Scan for the cell matching the given text and deliver its (X, Y) coordinate at center. 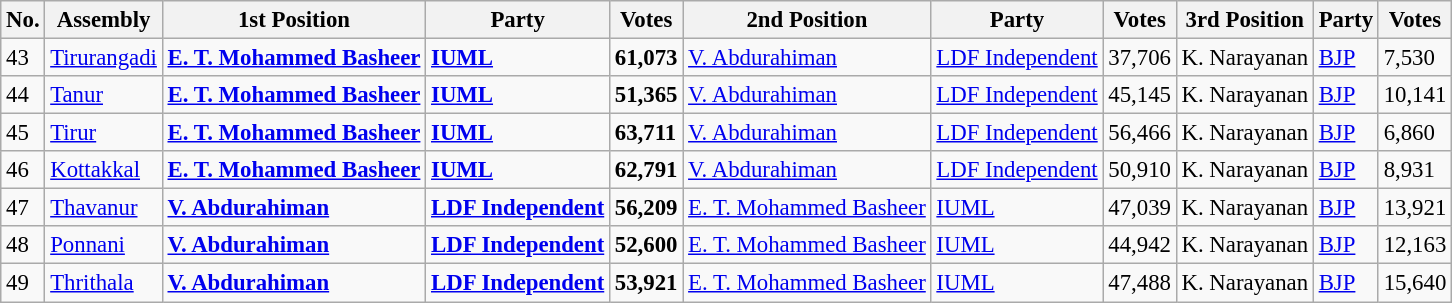
46 (23, 170)
51,365 (646, 95)
3rd Position (1244, 20)
1st Position (294, 20)
49 (23, 283)
50,910 (1140, 170)
Thavanur (104, 208)
12,163 (1414, 245)
44,942 (1140, 245)
47,488 (1140, 283)
56,466 (1140, 133)
6,860 (1414, 133)
62,791 (646, 170)
37,706 (1140, 58)
44 (23, 95)
45 (23, 133)
2nd Position (807, 20)
53,921 (646, 283)
45,145 (1140, 95)
63,711 (646, 133)
Ponnani (104, 245)
Tanur (104, 95)
Tirurangadi (104, 58)
8,931 (1414, 170)
7,530 (1414, 58)
Thrithala (104, 283)
61,073 (646, 58)
47 (23, 208)
No. (23, 20)
Assembly (104, 20)
48 (23, 245)
52,600 (646, 245)
56,209 (646, 208)
15,640 (1414, 283)
10,141 (1414, 95)
47,039 (1140, 208)
43 (23, 58)
Kottakkal (104, 170)
13,921 (1414, 208)
Tirur (104, 133)
